Identify which cell holds the provided text, then report its (x, y) central coordinate. 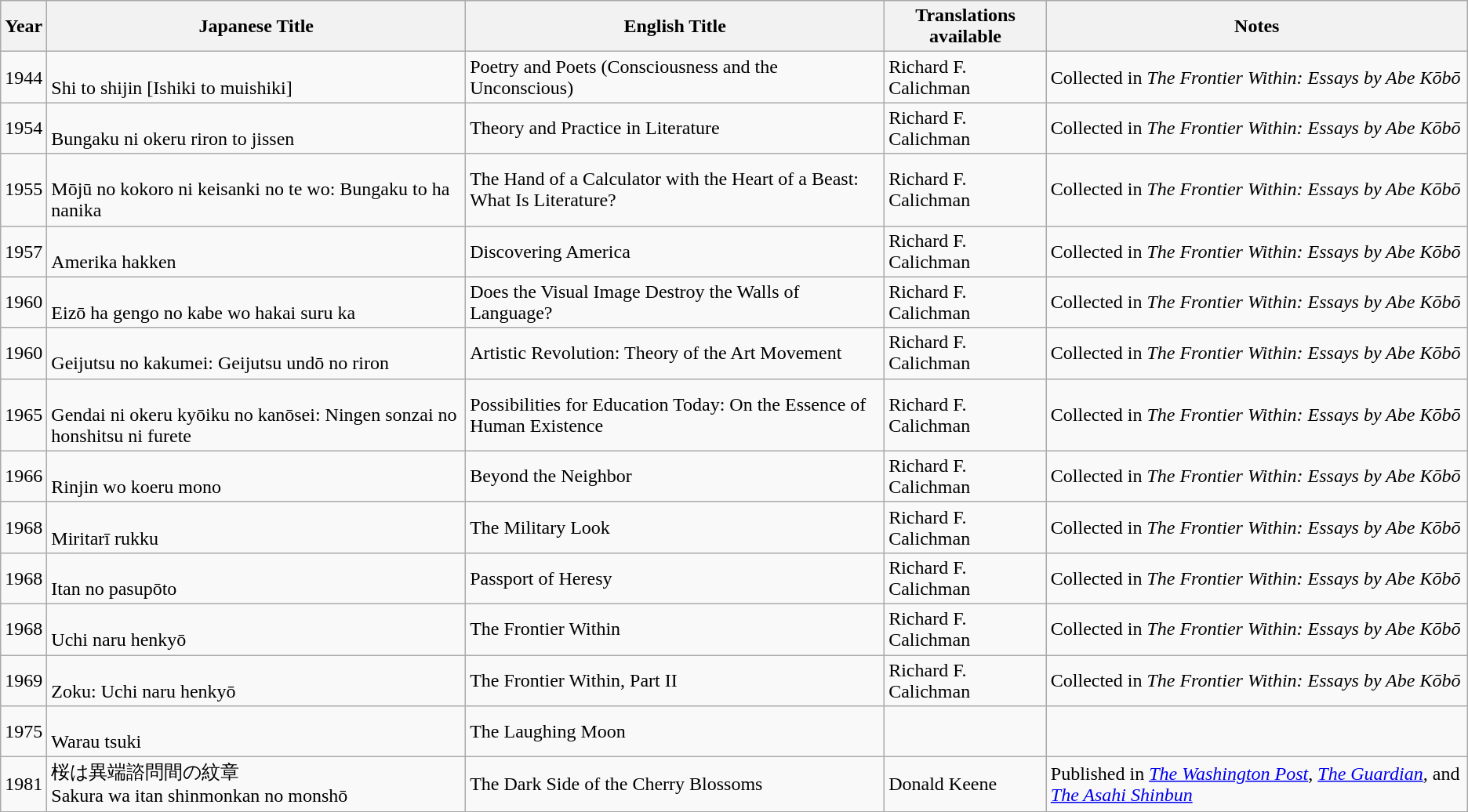
1975 (24, 732)
Poetry and Poets (Consciousness and the Unconscious) (675, 77)
Shi to shijin [Ishiki to muishiki] (256, 77)
English Title (675, 27)
Translations available (966, 27)
Geijutsu no kakumei: Geijutsu undō no riron (256, 353)
Japanese Title (256, 27)
Zoku: Uchi naru henkyō (256, 680)
Mōjū no kokoro ni keisanki no te wo: Bungaku to ha nanika (256, 190)
Published in The Washington Post, The Guardian, and The Asahi Shinbun (1256, 785)
Possibilities for Education Today: On the Essence of Human Existence (675, 415)
Amerika hakken (256, 251)
The Laughing Moon (675, 732)
Eizō ha gengo no kabe wo hakai suru ka (256, 303)
1955 (24, 190)
The Hand of a Calculator with the Heart of a Beast: What Is Literature? (675, 190)
Donald Keene (966, 785)
Passport of Heresy (675, 578)
Gendai ni okeru kyōiku no kanōsei: Ningen sonzai no honshitsu ni furete (256, 415)
The Frontier Within, Part II (675, 680)
Miritarī rukku (256, 527)
The Dark Side of the Cherry Blossoms (675, 785)
Notes (1256, 27)
Does the Visual Image Destroy the Walls of Language? (675, 303)
Year (24, 27)
Rinjin wo koeru mono (256, 477)
Artistic Revolution: Theory of the Art Movement (675, 353)
Bungaku ni okeru riron to jissen (256, 129)
桜は異端諮問間の紋章Sakura wa itan shinmonkan no monshō (256, 785)
Warau tsuki (256, 732)
Theory and Practice in Literature (675, 129)
Itan no pasupōto (256, 578)
Discovering America (675, 251)
1981 (24, 785)
1965 (24, 415)
The Military Look (675, 527)
1954 (24, 129)
Beyond the Neighbor (675, 477)
The Frontier Within (675, 629)
Uchi naru henkyō (256, 629)
1966 (24, 477)
1944 (24, 77)
1957 (24, 251)
1969 (24, 680)
